Pinpoint the cell where the given text exists, returning its (x, y) midpoint coordinate. 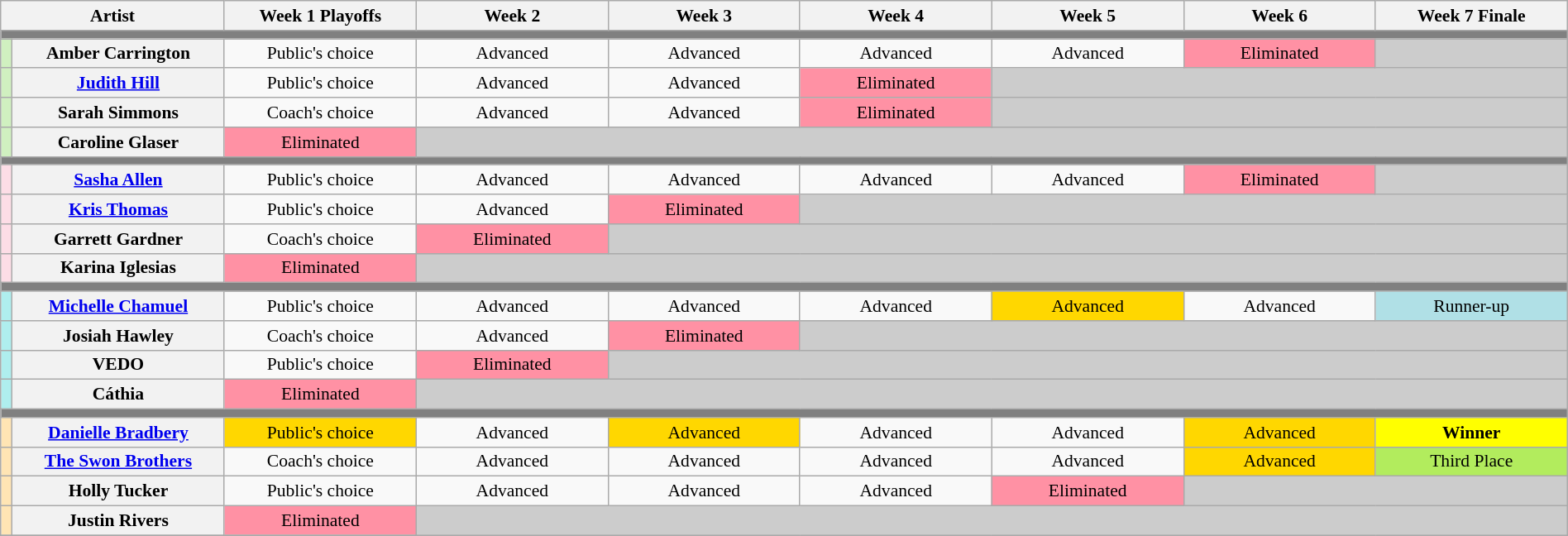
Josiah Hawley (119, 336)
Justin Rivers (119, 521)
Week 2 (512, 16)
Week 6 (1279, 16)
Holly Tucker (119, 491)
Week 4 (896, 16)
Amber Carrington (119, 54)
Week 3 (704, 16)
Artist (112, 16)
Winner (1471, 433)
Week 5 (1088, 16)
Week 7 Finale (1471, 16)
Garrett Gardner (119, 239)
Third Place (1471, 462)
Sarah Simmons (119, 112)
Sasha Allen (119, 180)
Judith Hill (119, 84)
Cáthia (119, 395)
Kris Thomas (119, 209)
Karina Iglesias (119, 268)
Caroline Glaser (119, 142)
VEDO (119, 365)
Michelle Chamuel (119, 306)
Runner-up (1471, 306)
Danielle Bradbery (119, 433)
Week 1 Playoffs (320, 16)
The Swon Brothers (119, 462)
